Scan for the cell matching the given text and deliver its [x, y] coordinate at center. 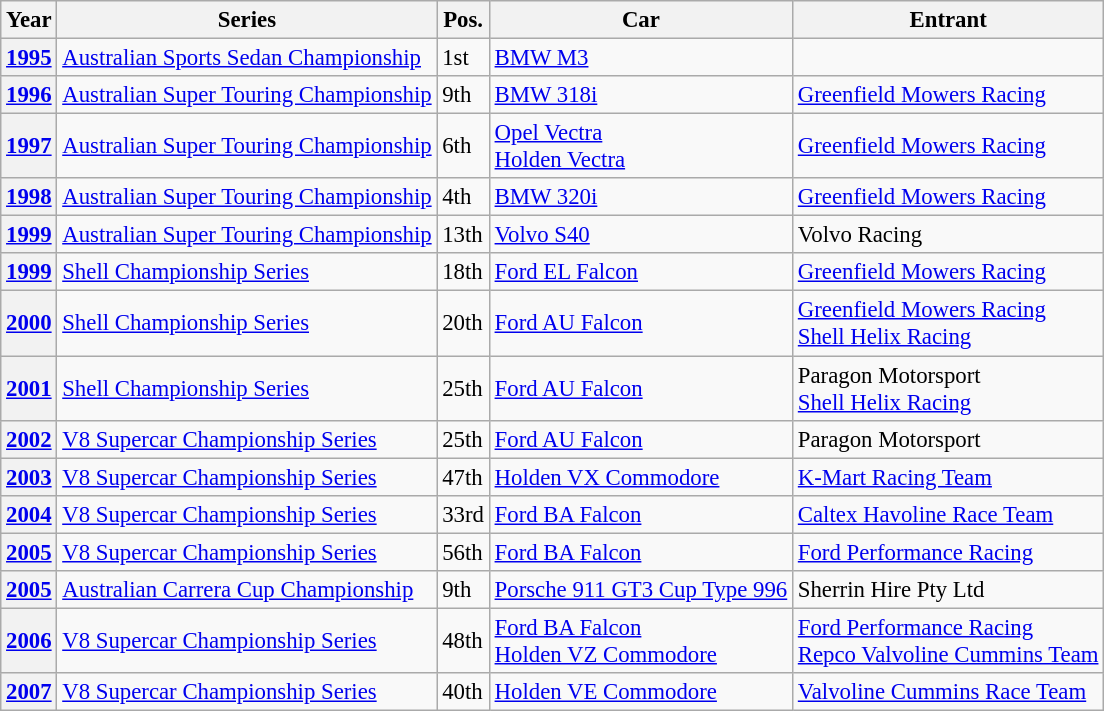
1st [463, 58]
2006 [29, 640]
47th [463, 477]
Pos. [463, 20]
Car [640, 20]
Ford Performance Racing [948, 552]
2002 [29, 439]
Greenfield Mowers Racing Shell Helix Racing [948, 324]
Holden VX Commodore [640, 477]
1995 [29, 58]
2007 [29, 692]
Entrant [948, 20]
18th [463, 273]
4th [463, 197]
Paragon Motorsport Shell Helix Racing [948, 388]
Ford Performance Racing Repco Valvoline Cummins Team [948, 640]
Valvoline Cummins Race Team [948, 692]
48th [463, 640]
56th [463, 552]
1996 [29, 95]
Paragon Motorsport [948, 439]
K-Mart Racing Team [948, 477]
1997 [29, 146]
2000 [29, 324]
Ford BA Falcon Holden VZ Commodore [640, 640]
40th [463, 692]
20th [463, 324]
1998 [29, 197]
BMW 318i [640, 95]
Year [29, 20]
Ford EL Falcon [640, 273]
Series [247, 20]
Volvo Racing [948, 235]
6th [463, 146]
Sherrin Hire Pty Ltd [948, 590]
2003 [29, 477]
13th [463, 235]
2001 [29, 388]
Volvo S40 [640, 235]
BMW M3 [640, 58]
Opel Vectra Holden Vectra [640, 146]
Australian Carrera Cup Championship [247, 590]
Caltex Havoline Race Team [948, 514]
33rd [463, 514]
Porsche 911 GT3 Cup Type 996 [640, 590]
Australian Sports Sedan Championship [247, 58]
BMW 320i [640, 197]
Holden VE Commodore [640, 692]
2004 [29, 514]
